Locate the cell with the specified text and output its [x, y] center coordinate. 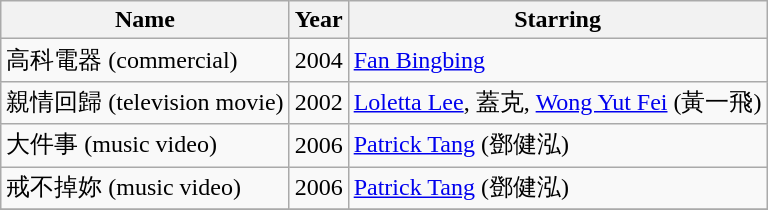
Starring [558, 20]
2002 [318, 102]
Year [318, 20]
2004 [318, 60]
Fan Bingbing [558, 60]
Loletta Lee, 蓋克, Wong Yut Fei (黃一飛) [558, 102]
戒不掉妳 (music video) [145, 188]
高科電器 (commercial) [145, 60]
親情回歸 (television movie) [145, 102]
Name [145, 20]
大件事 (music video) [145, 146]
